Pinpoint the cell where the given text exists, returning its (X, Y) midpoint coordinate. 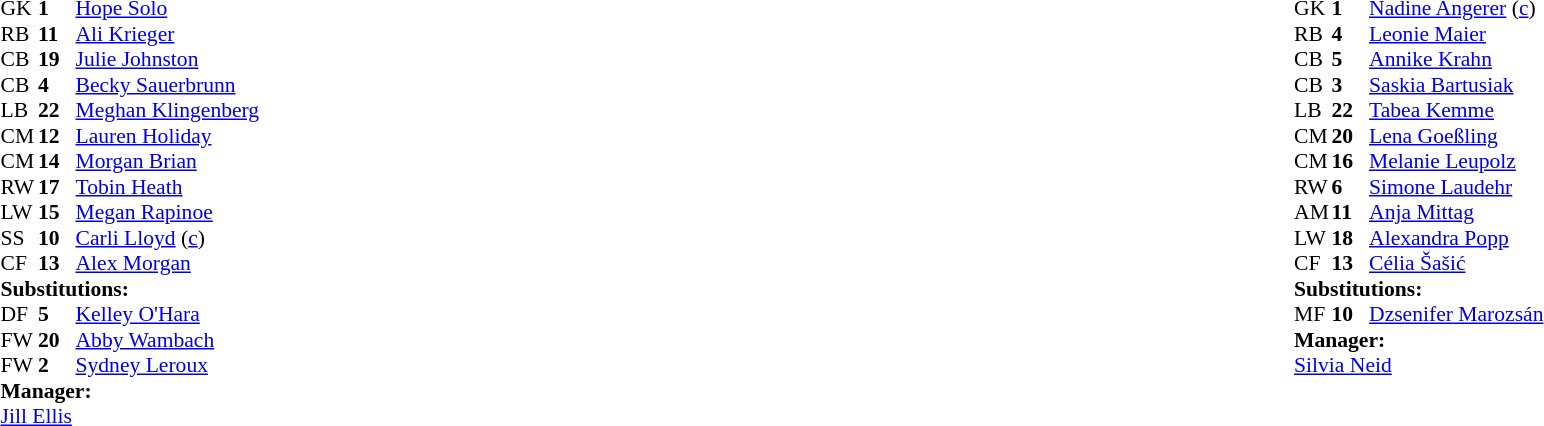
Carli Lloyd (c) (168, 238)
15 (57, 213)
3 (1351, 85)
Lena Goeßling (1456, 136)
Dzsenifer Marozsán (1456, 315)
Silvia Neid (1418, 365)
Tabea Kemme (1456, 111)
Morgan Brian (168, 161)
19 (57, 59)
Leonie Maier (1456, 34)
Lauren Holiday (168, 136)
Kelley O'Hara (168, 315)
Saskia Bartusiak (1456, 85)
6 (1351, 187)
Alexandra Popp (1456, 238)
Tobin Heath (168, 187)
Megan Rapinoe (168, 213)
14 (57, 161)
2 (57, 365)
18 (1351, 238)
Sydney Leroux (168, 365)
Célia Šašić (1456, 263)
Anja Mittag (1456, 213)
Abby Wambach (168, 340)
Meghan Klingenberg (168, 111)
AM (1313, 213)
Annike Krahn (1456, 59)
Julie Johnston (168, 59)
16 (1351, 161)
Becky Sauerbrunn (168, 85)
MF (1313, 315)
Ali Krieger (168, 34)
12 (57, 136)
Melanie Leupolz (1456, 161)
DF (19, 315)
SS (19, 238)
Simone Laudehr (1456, 187)
17 (57, 187)
Alex Morgan (168, 263)
